Output the [x, y] coordinate of the center of the cell containing the given text.  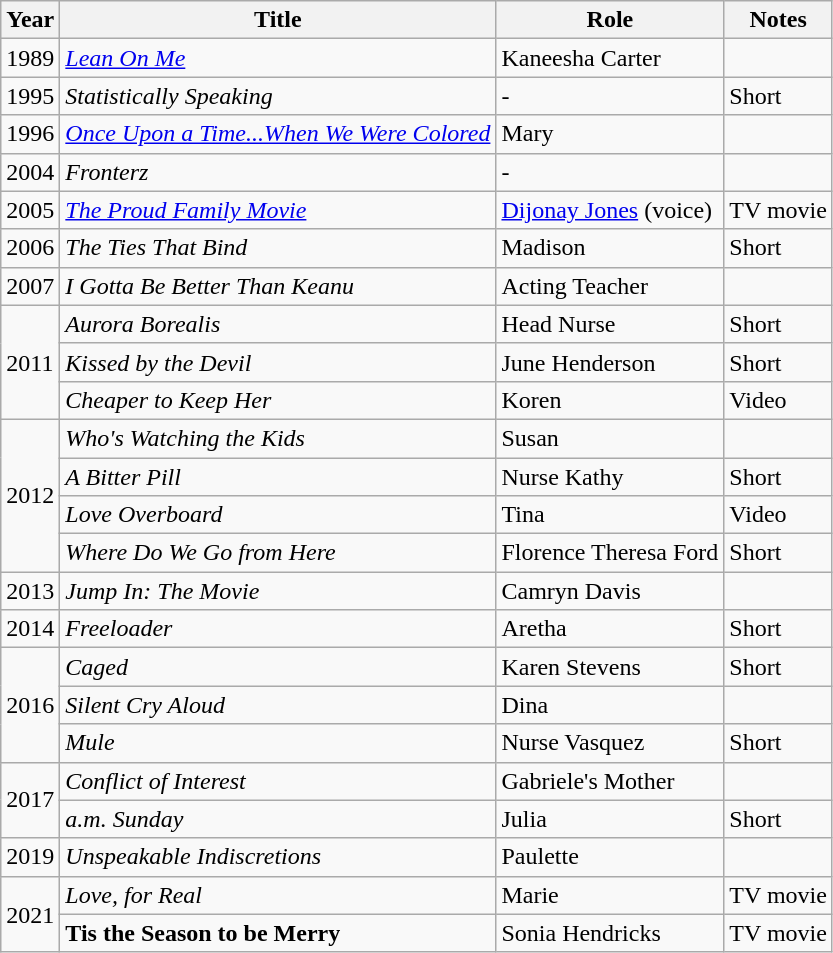
Nurse Kathy [610, 477]
The Ties That Bind [278, 248]
Nurse Vasquez [610, 743]
Tis the Season to be Merry [278, 933]
Kaneesha Carter [610, 58]
Paulette [610, 857]
Unspeakable Indiscretions [278, 857]
A Bitter Pill [278, 477]
Acting Teacher [610, 286]
Silent Cry Aloud [278, 705]
Koren [610, 400]
June Henderson [610, 362]
Tina [610, 515]
1989 [30, 58]
Freeloader [278, 629]
Gabriele's Mother [610, 781]
2021 [30, 914]
1995 [30, 96]
Camryn Davis [610, 591]
2006 [30, 248]
Head Nurse [610, 324]
2004 [30, 172]
Mule [278, 743]
Statistically Speaking [278, 96]
Love Overboard [278, 515]
2013 [30, 591]
2007 [30, 286]
Notes [778, 20]
Susan [610, 438]
2012 [30, 495]
Dina [610, 705]
Julia [610, 819]
Florence Theresa Ford [610, 553]
Lean On Me [278, 58]
a.m. Sunday [278, 819]
Who's Watching the Kids [278, 438]
2005 [30, 210]
Role [610, 20]
I Gotta Be Better Than Keanu [278, 286]
Dijonay Jones (voice) [610, 210]
1996 [30, 134]
2016 [30, 705]
Aurora Borealis [278, 324]
Kissed by the Devil [278, 362]
Karen Stevens [610, 667]
The Proud Family Movie [278, 210]
Madison [610, 248]
2019 [30, 857]
Jump In: The Movie [278, 591]
2017 [30, 800]
Where Do We Go from Here [278, 553]
Mary [610, 134]
2011 [30, 362]
Fronterz [278, 172]
Conflict of Interest [278, 781]
Love, for Real [278, 895]
Cheaper to Keep Her [278, 400]
Title [278, 20]
2014 [30, 629]
Year [30, 20]
Sonia Hendricks [610, 933]
Aretha [610, 629]
Once Upon a Time...When We Were Colored [278, 134]
Caged [278, 667]
Marie [610, 895]
